Extract the [x, y] coordinate from the center of the cell holding the provided text.  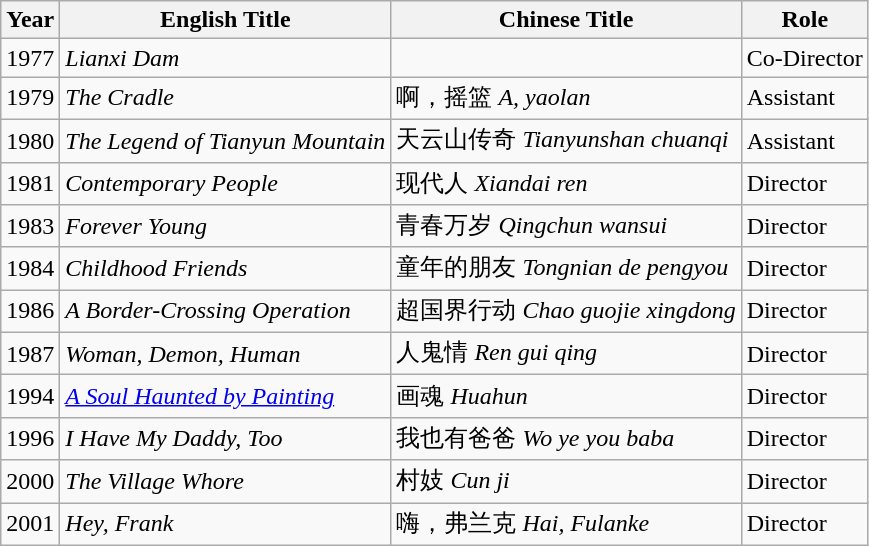
Woman, Demon, Human [226, 354]
青春万岁 Qingchun wansui [566, 226]
Role [804, 20]
天云山传奇 Tianyunshan chuanqi [566, 140]
童年的朋友 Tongnian de pengyou [566, 268]
1980 [30, 140]
嗨，弗兰克 Hai, Fulanke [566, 524]
1977 [30, 58]
Co-Director [804, 58]
Chinese Title [566, 20]
Year [30, 20]
1996 [30, 438]
The Village Whore [226, 482]
1986 [30, 312]
1979 [30, 98]
A Border-Crossing Operation [226, 312]
Hey, Frank [226, 524]
1984 [30, 268]
1987 [30, 354]
Contemporary People [226, 184]
1981 [30, 184]
1983 [30, 226]
The Legend of Tianyun Mountain [226, 140]
啊，摇篮 A, yaolan [566, 98]
A Soul Haunted by Painting [226, 396]
人鬼情 Ren gui qing [566, 354]
现代人 Xiandai ren [566, 184]
Lianxi Dam [226, 58]
2001 [30, 524]
English Title [226, 20]
Childhood Friends [226, 268]
Forever Young [226, 226]
村妓 Cun ji [566, 482]
I Have My Daddy, Too [226, 438]
The Cradle [226, 98]
画魂 Huahun [566, 396]
2000 [30, 482]
1994 [30, 396]
我也有爸爸 Wo ye you baba [566, 438]
超国界行动 Chao guojie xingdong [566, 312]
